Detect which cell encompasses the target text, then output its [X, Y] center coordinate. 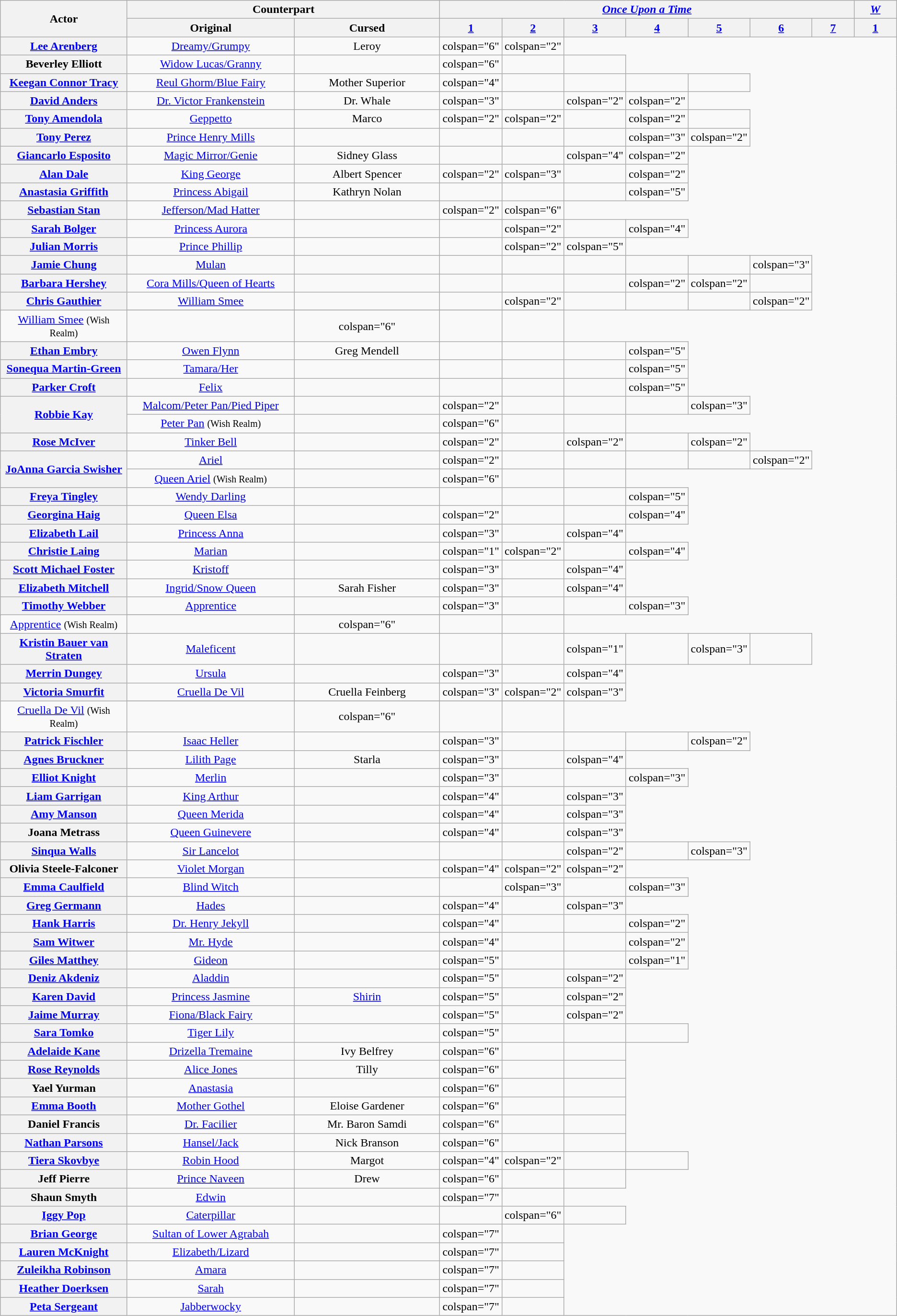
Greg Germann [64, 905]
Drizella Tremaine [211, 1051]
King George [211, 173]
Queen Guinevere [211, 832]
Giancarlo Esposito [64, 155]
Chris Gauthier [64, 301]
Eloise Gardener [367, 1106]
Tony Amendola [64, 119]
Dr. Facilier [211, 1124]
Violet Morgan [211, 869]
Magic Mirror/Genie [211, 155]
Tiger Lily [211, 1033]
Elizabeth Mitchell [64, 588]
Aladdin [211, 978]
Princess Anna [211, 533]
Heather Doerksen [64, 1288]
Sarah Fisher [367, 588]
Deniz Akdeniz [64, 978]
Original [211, 28]
Amara [211, 1270]
Kathryn Nolan [367, 192]
Maleficent [211, 649]
Lee Arenberg [64, 46]
Timothy Webber [64, 606]
Dr. Whale [367, 101]
Scott Michael Foster [64, 570]
Caterpillar [211, 1215]
Felix [211, 387]
Karen David [64, 996]
Counterpart [284, 10]
Prince Naveen [211, 1179]
Beverley Elliott [64, 64]
Ariel [211, 460]
Cruella De Vil [211, 692]
Daniel Francis [64, 1124]
Marco [367, 119]
Ivy Belfrey [367, 1051]
Alan Dale [64, 173]
Nick Branson [367, 1143]
Sir Lancelot [211, 850]
Victoria Smurfit [64, 692]
Reul Ghorm/Blue Fairy [211, 82]
Edwin [211, 1197]
JoAnna Garcia Swisher [64, 469]
Mr. Baron Samdi [367, 1124]
Cora Mills/Queen of Hearts [211, 283]
Giles Matthey [64, 960]
Dreamy/Grumpy [211, 46]
Gideon [211, 960]
Julian Morris [64, 247]
Adelaide Kane [64, 1051]
Queen Merida [211, 814]
Owen Flynn [211, 351]
Lauren McKnight [64, 1252]
Rose McIver [64, 442]
Princess Aurora [211, 229]
4 [657, 28]
Apprentice [211, 606]
Olivia Steele-Falconer [64, 869]
Sarah [211, 1288]
Apprentice (Wish Realm) [64, 624]
Kristin Bauer van Straten [64, 649]
Tilly [367, 1069]
Greg Mendell [367, 351]
Ingrid/Snow Queen [211, 588]
Christie Laing [64, 551]
Albert Spencer [367, 173]
Amy Manson [64, 814]
Nathan Parsons [64, 1143]
7 [833, 28]
2 [533, 28]
Princess Abigail [211, 192]
Leroy [367, 46]
Sidney Glass [367, 155]
Sebastian Stan [64, 210]
Isaac Heller [211, 741]
Dr. Victor Frankenstein [211, 101]
5 [719, 28]
William Smee (Wish Realm) [64, 326]
Freya Tingley [64, 496]
Jamie Chung [64, 265]
Yael Yurman [64, 1087]
Tiera Skovbye [64, 1161]
Sultan of Lower Agrabah [211, 1234]
David Anders [64, 101]
King Arthur [211, 796]
Elliot Knight [64, 778]
Agnes Bruckner [64, 759]
Fiona/Black Fairy [211, 1015]
Merlin [211, 778]
Princess Jasmine [211, 996]
Barbara Hershey [64, 283]
Cursed [367, 28]
Peter Pan (Wish Realm) [211, 423]
Once Upon a Time [647, 10]
Sonequa Martin-Green [64, 369]
Blind Witch [211, 887]
Robin Hood [211, 1161]
Brian George [64, 1234]
Sinqua Walls [64, 850]
Mother Gothel [211, 1106]
Drew [367, 1179]
Margot [367, 1161]
Parker Croft [64, 387]
Malcom/Peter Pan/Pied Piper [211, 405]
Mulan [211, 265]
Anastasia [211, 1087]
Keegan Connor Tracy [64, 82]
Actor [64, 19]
Mother Superior [367, 82]
Sara Tomko [64, 1033]
Iggy Pop [64, 1215]
6 [781, 28]
Alice Jones [211, 1069]
Elizabeth/Lizard [211, 1252]
Merrin Dungey [64, 674]
W [875, 10]
Wendy Darling [211, 496]
Ethan Embry [64, 351]
Prince Henry Mills [211, 137]
Cruella De Vil (Wish Realm) [64, 717]
Tamara/Her [211, 369]
Emma Booth [64, 1106]
Robbie Kay [64, 414]
Mr. Hyde [211, 942]
Zuleikha Robinson [64, 1270]
Emma Caulfield [64, 887]
Jefferson/Mad Hatter [211, 210]
Lilith Page [211, 759]
Hades [211, 905]
Jeff Pierre [64, 1179]
Widow Lucas/Granny [211, 64]
Hansel/Jack [211, 1143]
Hank Harris [64, 924]
Jabberwocky [211, 1306]
Georgina Haig [64, 515]
Ursula [211, 674]
Dr. Henry Jekyll [211, 924]
Liam Garrigan [64, 796]
Sarah Bolger [64, 229]
Tinker Bell [211, 442]
Tony Perez [64, 137]
Queen Ariel (Wish Realm) [211, 478]
Elizabeth Lail [64, 533]
Geppetto [211, 119]
Anastasia Griffith [64, 192]
Peta Sergeant [64, 1306]
Prince Phillip [211, 247]
3 [595, 28]
Joana Metrass [64, 832]
Cruella Feinberg [367, 692]
Starla [367, 759]
Queen Elsa [211, 515]
Patrick Fischler [64, 741]
William Smee [211, 301]
Rose Reynolds [64, 1069]
Shaun Smyth [64, 1197]
Marian [211, 551]
Sam Witwer [64, 942]
Shirin [367, 996]
Jaime Murray [64, 1015]
Kristoff [211, 570]
